Determine the (X, Y) coordinate at the center of the cell enclosing the given text.  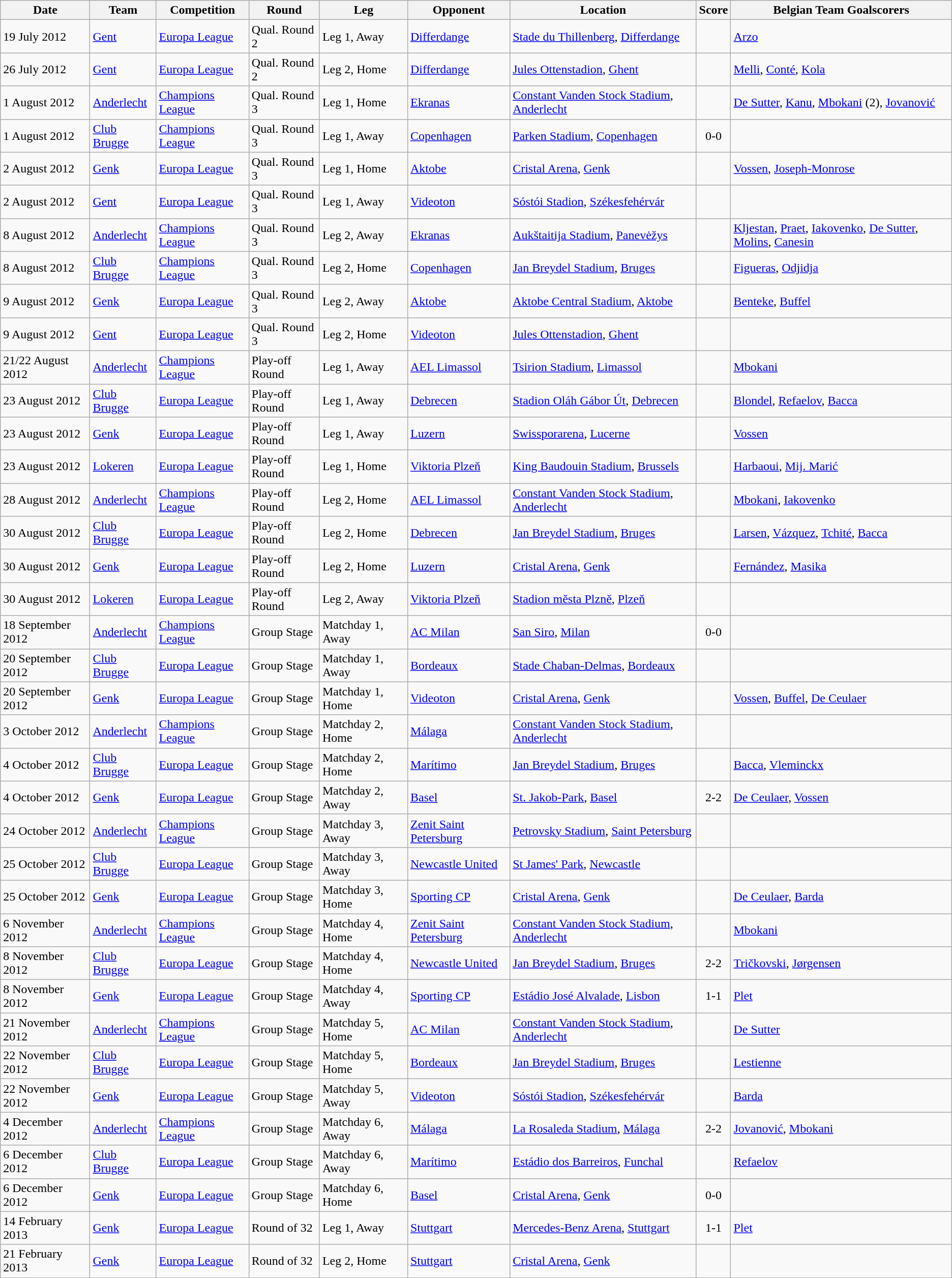
14 February 2013 (45, 1228)
Opponent (459, 10)
18 September 2012 (45, 632)
21/22 August 2012 (45, 367)
Location (603, 10)
De Ceulaer, Vossen (841, 798)
Stade du Thillenberg, Differdange (603, 37)
Matchday 2, Away (363, 798)
19 July 2012 (45, 37)
Vossen (841, 433)
Round (284, 10)
Figueras, Odjidja (841, 268)
Stadion města Plzně, Plzeň (603, 599)
6 November 2012 (45, 930)
Vossen, Buffel, De Ceulaer (841, 698)
Blondel, Refaelov, Bacca (841, 400)
De Sutter (841, 1030)
King Baudouin Stadium, Brussels (603, 467)
Score (713, 10)
Belgian Team Goalscorers (841, 10)
Matchday 6, Home (363, 1195)
Benteke, Buffel (841, 301)
La Rosaleda Stadium, Málaga (603, 1128)
Matchday 1, Home (363, 698)
De Sutter, Kanu, Mbokani (2), Jovanović (841, 103)
21 February 2013 (45, 1261)
Bacca, Vleminckx (841, 764)
Petrovsky Stadium, Saint Petersburg (603, 830)
Stade Chaban-Delmas, Bordeaux (603, 665)
Estádio dos Barreiros, Funchal (603, 1162)
Mbokani, Iakovenko (841, 500)
26 July 2012 (45, 69)
De Ceulaer, Barda (841, 896)
Lestienne (841, 1062)
4 December 2012 (45, 1128)
San Siro, Milan (603, 632)
Leg (363, 10)
Melli, Conté, Kola (841, 69)
28 August 2012 (45, 500)
Fernández, Masika (841, 566)
Kljestan, Praet, Iakovenko, De Sutter, Molins, Canesin (841, 235)
Larsen, Vázquez, Tchité, Bacca (841, 533)
Vossen, Joseph-Monrose (841, 169)
Refaelov (841, 1162)
Mercedes-Benz Arena, Stuttgart (603, 1228)
Matchday 5, Away (363, 1096)
Estádio José Alvalade, Lisbon (603, 996)
Tričkovski, Jørgensen (841, 964)
Matchday 4, Away (363, 996)
Matchday 3, Home (363, 896)
21 November 2012 (45, 1030)
Swissporarena, Lucerne (603, 433)
Harbaoui, Mij. Marić (841, 467)
St. Jakob-Park, Basel (603, 798)
3 October 2012 (45, 732)
Aukštaitija Stadium, Panevėžys (603, 235)
St James' Park, Newcastle (603, 864)
Tsirion Stadium, Limassol (603, 367)
Aktobe Central Stadium, Aktobe (603, 301)
Stadion Oláh Gábor Út, Debrecen (603, 400)
Jovanović, Mbokani (841, 1128)
Team (123, 10)
Date (45, 10)
Arzo (841, 37)
Competition (202, 10)
Barda (841, 1096)
24 October 2012 (45, 830)
Parken Stadium, Copenhagen (603, 135)
